Determine the (X, Y) coordinate at the center of the cell enclosing the given text.  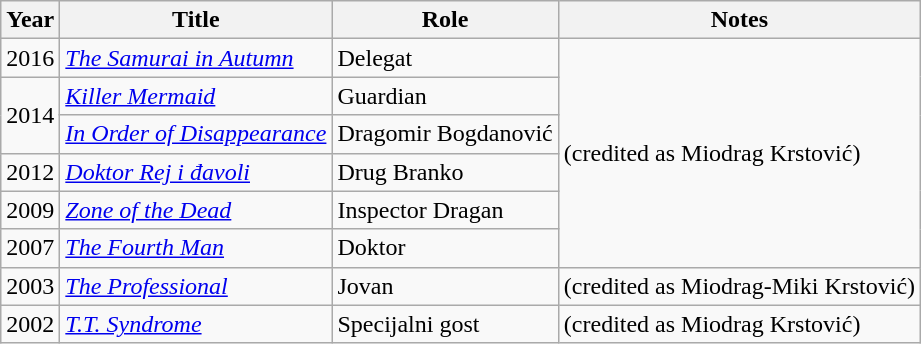
2014 (30, 115)
T.T. Syndrome (196, 324)
Title (196, 20)
Zone of the Dead (196, 210)
Year (30, 20)
(credited as Miodrag-Miki Krstović) (739, 286)
The Professional (196, 286)
2003 (30, 286)
Dragomir Bogdanović (445, 134)
Killer Mermaid (196, 96)
2009 (30, 210)
Notes (739, 20)
Specijalni gost (445, 324)
The Fourth Man (196, 248)
In Order of Disappearance (196, 134)
Doktor Rej i đavoli (196, 172)
Role (445, 20)
Drug Branko (445, 172)
Doktor (445, 248)
Jovan (445, 286)
Delegat (445, 58)
2012 (30, 172)
Guardian (445, 96)
2002 (30, 324)
The Samurai in Autumn (196, 58)
2016 (30, 58)
Inspector Dragan (445, 210)
2007 (30, 248)
